Return the [x, y] coordinate for the center point of the cell that contains the specified text.  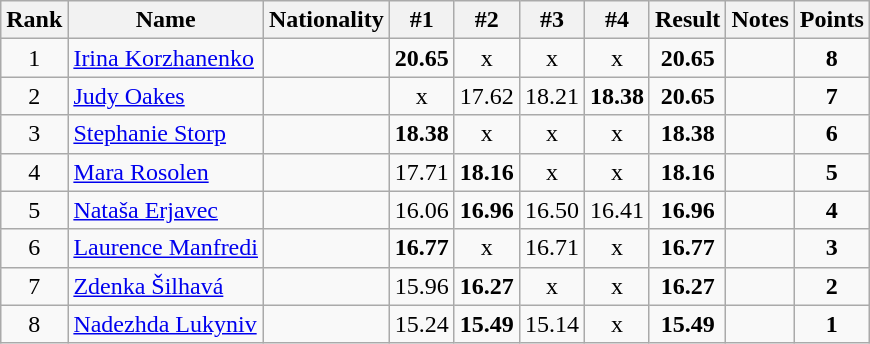
16.41 [616, 210]
18.21 [552, 96]
15.96 [422, 286]
#2 [486, 20]
16.50 [552, 210]
Result [687, 20]
Zdenka Šilhavá [166, 286]
Name [166, 20]
#4 [616, 20]
Rank [34, 20]
15.14 [552, 324]
16.71 [552, 248]
17.71 [422, 172]
Stephanie Storp [166, 134]
Irina Korzhanenko [166, 58]
15.24 [422, 324]
Points [832, 20]
Nataša Erjavec [166, 210]
Nationality [326, 20]
Mara Rosolen [166, 172]
Laurence Manfredi [166, 248]
Judy Oakes [166, 96]
16.06 [422, 210]
Nadezhda Lukyniv [166, 324]
#1 [422, 20]
#3 [552, 20]
Notes [760, 20]
17.62 [486, 96]
